From the cell containing the given text, extract its center point as [x, y] coordinate. 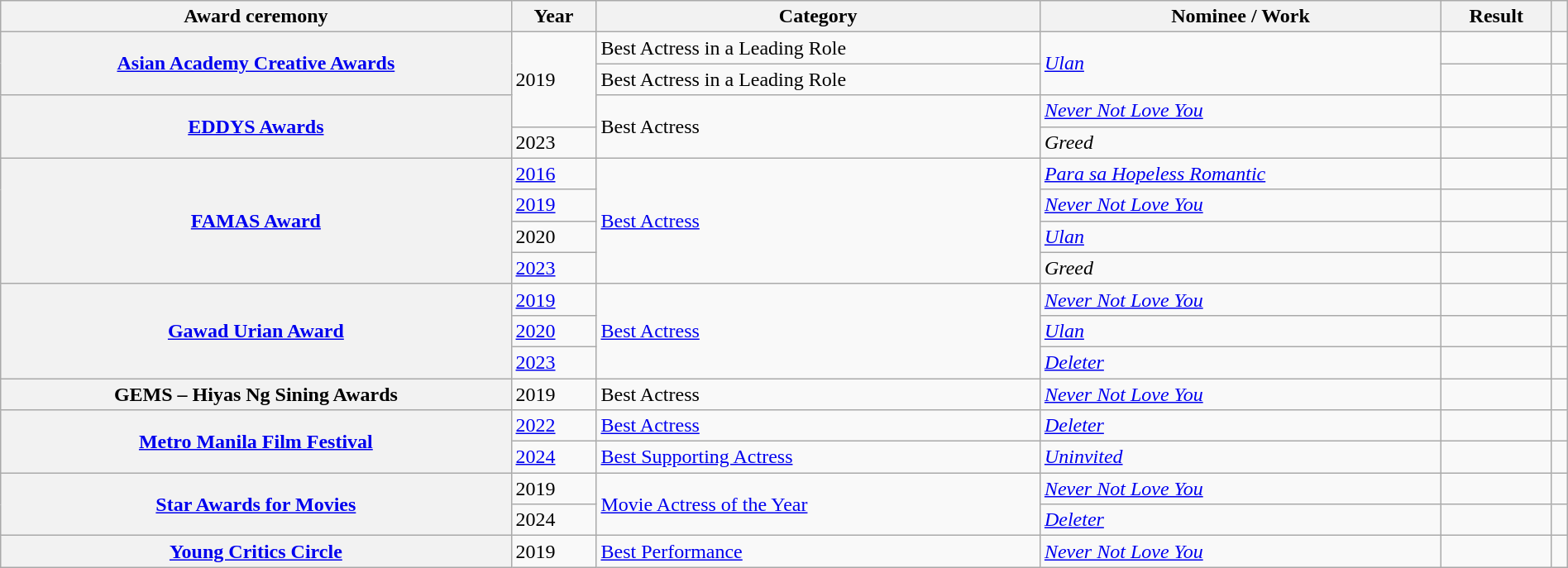
2016 [554, 174]
Asian Academy Creative Awards [256, 64]
Metro Manila Film Festival [256, 442]
Movie Actress of the Year [818, 504]
FAMAS Award [256, 221]
Nominee / Work [1241, 17]
Gawad Urian Award [256, 331]
Category [818, 17]
Year [554, 17]
GEMS – Hiyas Ng Sining Awards [256, 394]
EDDYS Awards [256, 126]
Best Supporting Actress [818, 457]
Award ceremony [256, 17]
Uninvited [1241, 457]
Young Critics Circle [256, 551]
Star Awards for Movies [256, 504]
Para sa Hopeless Romantic [1241, 174]
2022 [554, 426]
Result [1497, 17]
Best Performance [818, 551]
